Provide the [x, y] coordinate of the cell's center where the given text is located.  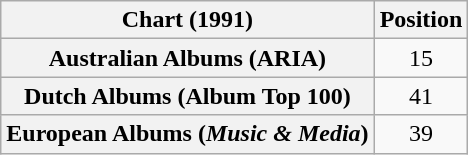
39 [421, 134]
Australian Albums (ARIA) [188, 58]
European Albums (Music & Media) [188, 134]
Dutch Albums (Album Top 100) [188, 96]
41 [421, 96]
Position [421, 20]
15 [421, 58]
Chart (1991) [188, 20]
